From the cell containing the given text, extract its center point as [X, Y] coordinate. 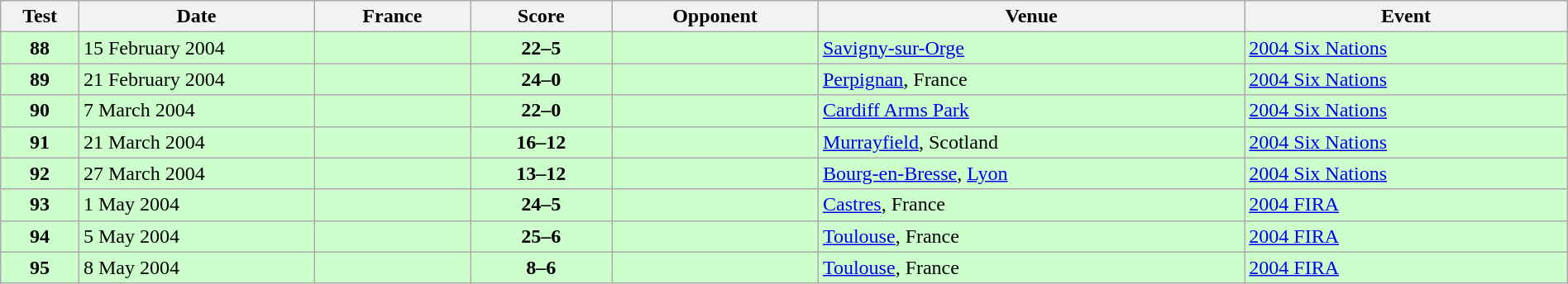
21 March 2004 [196, 142]
1 May 2004 [196, 205]
Savigny-sur-Orge [1030, 48]
88 [40, 48]
90 [40, 111]
89 [40, 79]
25–6 [541, 236]
Cardiff Arms Park [1030, 111]
22–5 [541, 48]
22–0 [541, 111]
93 [40, 205]
94 [40, 236]
8 May 2004 [196, 267]
92 [40, 173]
91 [40, 142]
Date [196, 17]
24–0 [541, 79]
7 March 2004 [196, 111]
France [392, 17]
Score [541, 17]
8–6 [541, 267]
27 March 2004 [196, 173]
13–12 [541, 173]
Perpignan, France [1030, 79]
21 February 2004 [196, 79]
16–12 [541, 142]
95 [40, 267]
5 May 2004 [196, 236]
Castres, France [1030, 205]
Opponent [715, 17]
Test [40, 17]
Bourg-en-Bresse, Lyon [1030, 173]
Event [1406, 17]
24–5 [541, 205]
Murrayfield, Scotland [1030, 142]
15 February 2004 [196, 48]
Venue [1030, 17]
